Capture the cell that displays the provided text and extract its (x, y) central coordinate. 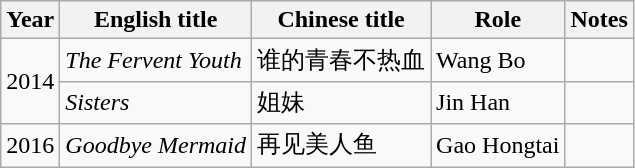
Wang Bo (498, 60)
谁的青春不热血 (342, 60)
Chinese title (342, 20)
The Fervent Youth (156, 60)
Jin Han (498, 102)
Year (30, 20)
English title (156, 20)
Sisters (156, 102)
姐妹 (342, 102)
Goodbye Mermaid (156, 146)
2014 (30, 82)
Gao Hongtai (498, 146)
2016 (30, 146)
Notes (599, 20)
Role (498, 20)
再见美人鱼 (342, 146)
